Locate the cell with the specified text and output its (x, y) center coordinate. 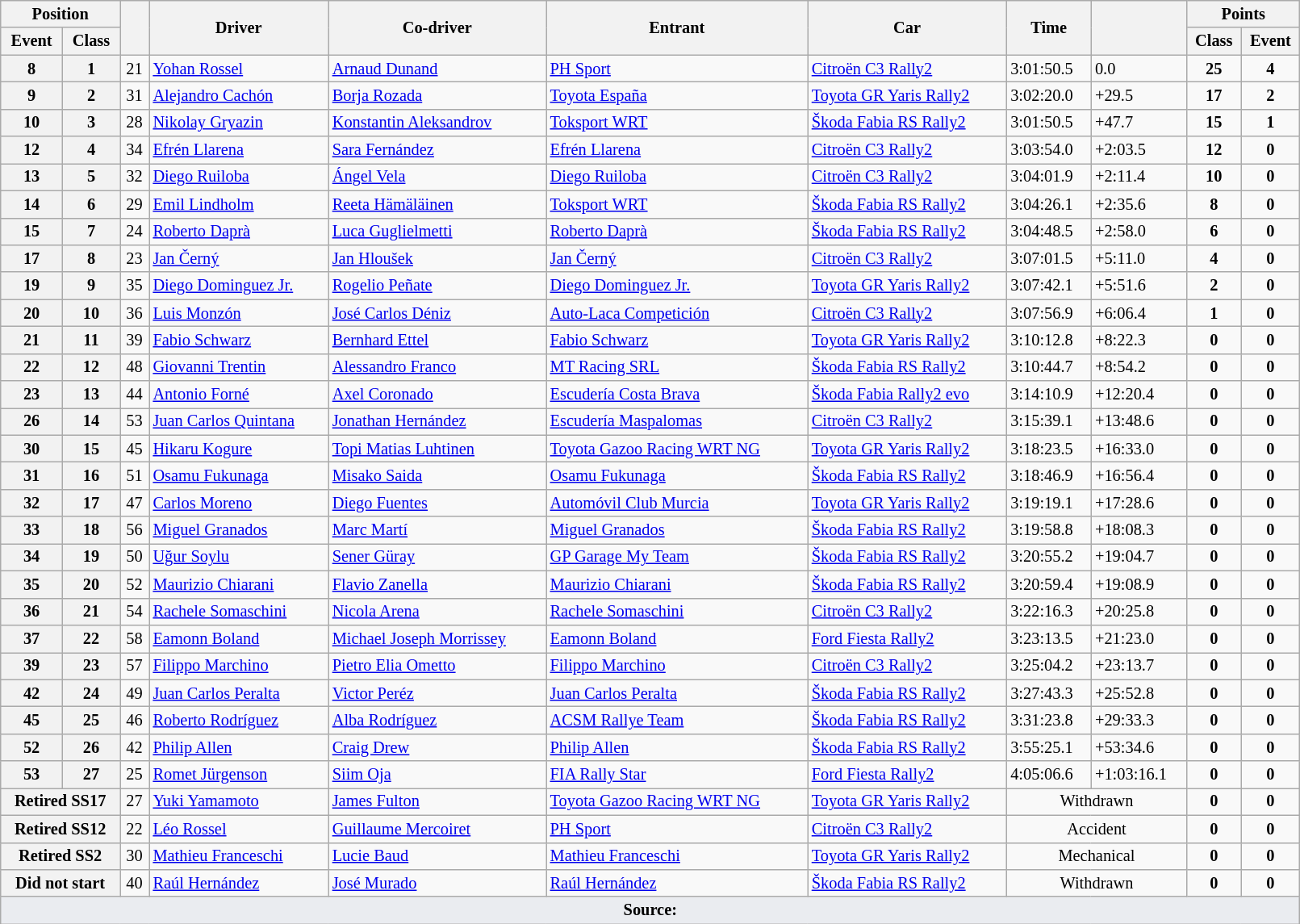
+16:33.0 (1139, 449)
Escudería Costa Brava (677, 395)
3:14:10.9 (1049, 395)
Siim Oja (437, 775)
Flavio Zanella (437, 584)
Luca Guglielmetti (437, 232)
Mechanical (1096, 856)
Rogelio Peñate (437, 286)
Nikolay Gryazin (239, 123)
Retired SS2 (61, 856)
Škoda Fabia Rally2 evo (907, 395)
Nicola Arena (437, 612)
Juan Carlos Quintana (239, 421)
3:04:26.1 (1049, 204)
+2:11.4 (1139, 177)
Diego Fuentes (437, 503)
Yuki Yamamoto (239, 801)
Alba Rodríguez (437, 720)
José Carlos Déniz (437, 313)
Uğur Soylu (239, 557)
+47.7 (1139, 123)
+5:51.6 (1139, 286)
16 (90, 475)
Antonio Forné (239, 395)
57 (134, 666)
Emil Lindholm (239, 204)
Arnaud Dunand (437, 69)
+8:22.3 (1139, 340)
Entrant (677, 27)
3:10:44.7 (1049, 367)
Marc Martí (437, 530)
3:18:23.5 (1049, 449)
Craig Drew (437, 747)
+20:25.8 (1139, 612)
Guillaume Mercoiret (437, 829)
Position (61, 14)
3:23:13.5 (1049, 638)
+17:28.6 (1139, 503)
Retired SS17 (61, 801)
7 (90, 232)
28 (134, 123)
+19:04.7 (1139, 557)
Léo Rossel (239, 829)
33 (32, 530)
Jan Hloušek (437, 258)
Alessandro Franco (437, 367)
0.0 (1139, 69)
56 (134, 530)
18 (90, 530)
3:07:01.5 (1049, 258)
Misako Saida (437, 475)
3:22:16.3 (1049, 612)
3 (90, 123)
Konstantin Aleksandrov (437, 123)
Pietro Elia Ometto (437, 666)
+2:35.6 (1139, 204)
Romet Jürgenson (239, 775)
FIA Rally Star (677, 775)
3:15:39.1 (1049, 421)
3:19:19.1 (1049, 503)
3:27:43.3 (1049, 693)
+13:48.6 (1139, 421)
3:04:48.5 (1049, 232)
3:07:56.9 (1049, 313)
Luis Monzón (239, 313)
+16:56.4 (1139, 475)
Axel Coronado (437, 395)
GP Garage My Team (677, 557)
47 (134, 503)
50 (134, 557)
Sener Güray (437, 557)
+18:08.3 (1139, 530)
Toyota España (677, 95)
3:25:04.2 (1049, 666)
+19:08.9 (1139, 584)
+29.5 (1139, 95)
Accident (1096, 829)
+23:13.7 (1139, 666)
3:02:20.0 (1049, 95)
+2:03.5 (1139, 150)
Car (907, 27)
+5:11.0 (1139, 258)
Yohan Rossel (239, 69)
Auto-Laca Competición (677, 313)
Michael Joseph Morrissey (437, 638)
Jonathan Hernández (437, 421)
MT Racing SRL (677, 367)
Roberto Rodríguez (239, 720)
Sara Fernández (437, 150)
Retired SS12 (61, 829)
54 (134, 612)
49 (134, 693)
29 (134, 204)
3:20:59.4 (1049, 584)
José Murado (437, 883)
Co-driver (437, 27)
+6:06.4 (1139, 313)
3:18:46.9 (1049, 475)
+29:33.3 (1139, 720)
Time (1049, 27)
Topi Matias Luhtinen (437, 449)
+12:20.4 (1139, 395)
40 (134, 883)
Carlos Moreno (239, 503)
Alejandro Cachón (239, 95)
Driver (239, 27)
+2:58.0 (1139, 232)
Victor Peréz (437, 693)
58 (134, 638)
Source: (650, 910)
4:05:06.6 (1049, 775)
+25:52.8 (1139, 693)
3:31:23.8 (1049, 720)
Giovanni Trentin (239, 367)
+1:03:16.1 (1139, 775)
+53:34.6 (1139, 747)
44 (134, 395)
51 (134, 475)
11 (90, 340)
Lucie Baud (437, 856)
Ángel Vela (437, 177)
3:20:55.2 (1049, 557)
Did not start (61, 883)
3:19:58.8 (1049, 530)
Automóvil Club Murcia (677, 503)
3:10:12.8 (1049, 340)
48 (134, 367)
3:55:25.1 (1049, 747)
Bernhard Ettel (437, 340)
+21:23.0 (1139, 638)
Escudería Maspalomas (677, 421)
ACSM Rallye Team (677, 720)
+8:54.2 (1139, 367)
Hikaru Kogure (239, 449)
46 (134, 720)
5 (90, 177)
James Fulton (437, 801)
Points (1244, 14)
3:07:42.1 (1049, 286)
37 (32, 638)
Reeta Hämäläinen (437, 204)
3:04:01.9 (1049, 177)
Borja Rozada (437, 95)
3:03:54.0 (1049, 150)
